From the cell containing the given text, extract its center point as (x, y) coordinate. 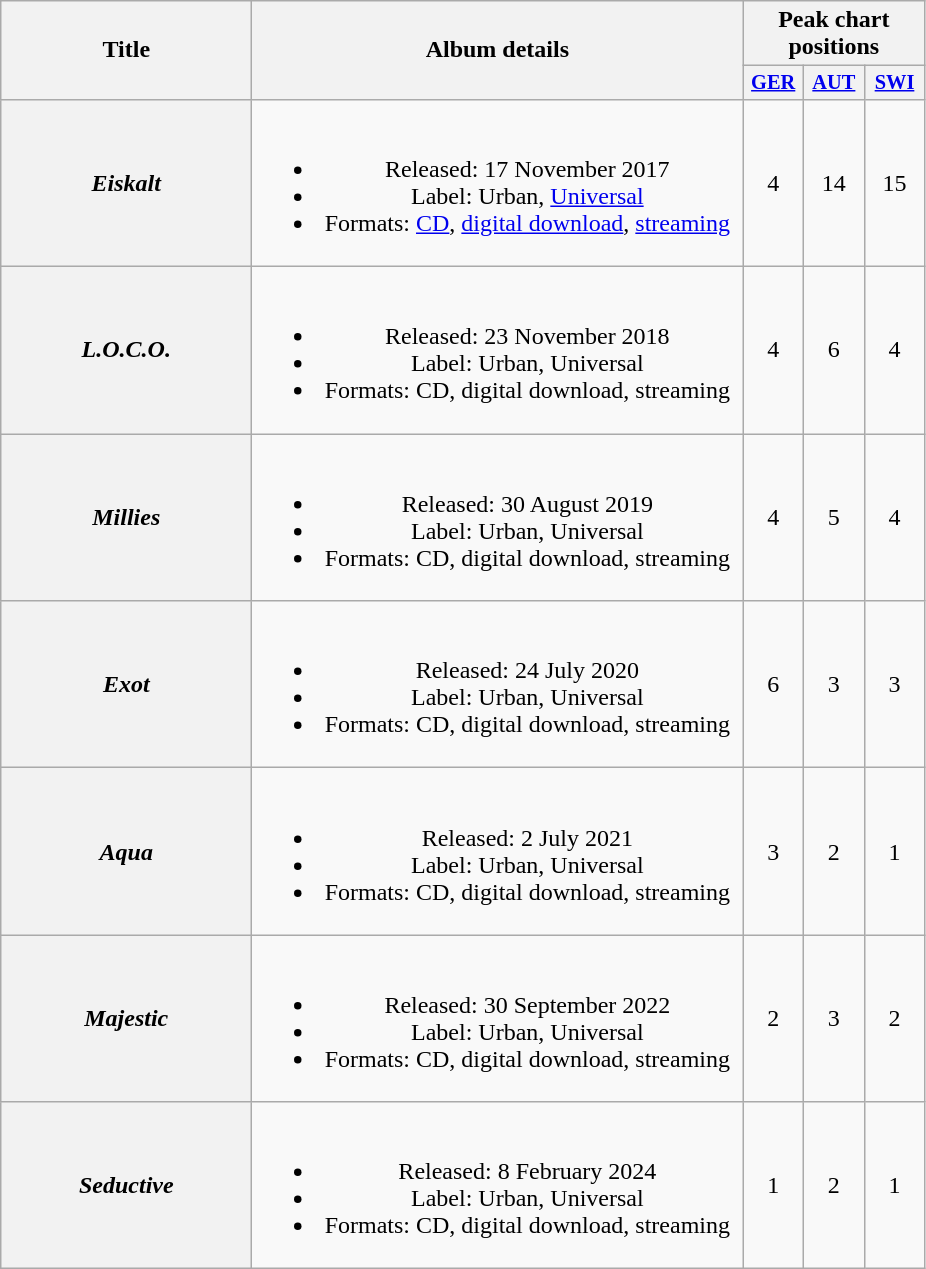
15 (894, 182)
Released: 30 August 2019Label: Urban, UniversalFormats: CD, digital download, streaming (498, 518)
Released: 17 November 2017Label: Urban, UniversalFormats: CD, digital download, streaming (498, 182)
Released: 30 September 2022Label: Urban, UniversalFormats: CD, digital download, streaming (498, 1018)
14 (834, 182)
Exot (126, 684)
Released: 8 February 2024Label: Urban, UniversalFormats: CD, digital download, streaming (498, 1186)
Released: 2 July 2021Label: Urban, UniversalFormats: CD, digital download, streaming (498, 852)
SWI (894, 83)
L.O.C.O. (126, 350)
Released: 24 July 2020Label: Urban, UniversalFormats: CD, digital download, streaming (498, 684)
Eiskalt (126, 182)
Title (126, 50)
Seductive (126, 1186)
Millies (126, 518)
AUT (834, 83)
Released: 23 November 2018Label: Urban, UniversalFormats: CD, digital download, streaming (498, 350)
Majestic (126, 1018)
Album details (498, 50)
Aqua (126, 852)
5 (834, 518)
Peak chart positions (834, 34)
GER (774, 83)
